Output the [X, Y] coordinate of the center of the cell containing the given text.  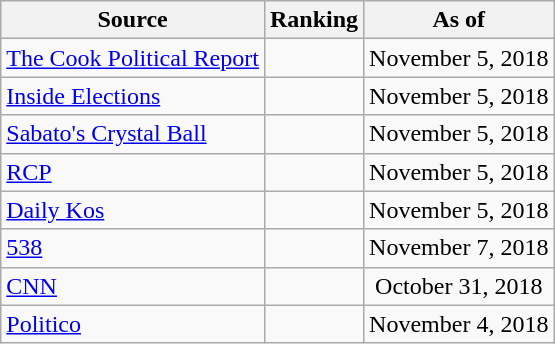
October 31, 2018 [459, 286]
November 7, 2018 [459, 248]
The Cook Political Report [133, 58]
Politico [133, 324]
Ranking [314, 20]
November 4, 2018 [459, 324]
Source [133, 20]
Sabato's Crystal Ball [133, 134]
CNN [133, 286]
Daily Kos [133, 210]
Inside Elections [133, 96]
RCP [133, 172]
As of [459, 20]
538 [133, 248]
